Identify which cell holds the provided text, then report its [x, y] central coordinate. 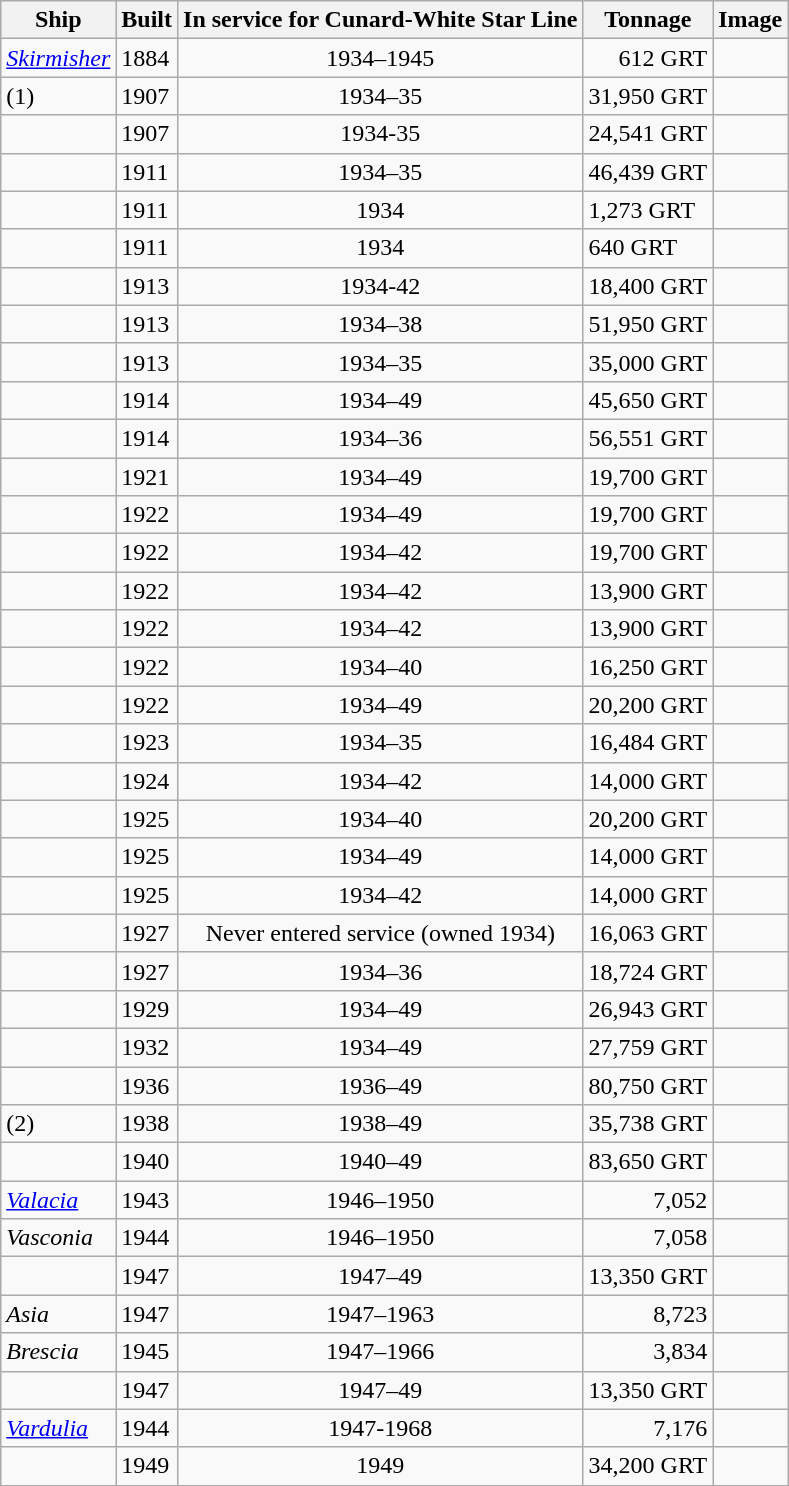
7,052 [648, 1200]
31,950 GRT [648, 96]
1932 [147, 1047]
83,650 GRT [648, 1162]
1938–49 [380, 1124]
Tonnage [648, 20]
26,943 GRT [648, 1009]
46,439 GRT [648, 172]
1940–49 [380, 1162]
1940 [147, 1162]
In service for Cunard-White Star Line [380, 20]
1947–1966 [380, 1352]
Asia [58, 1314]
1921 [147, 477]
1,273 GRT [648, 210]
1923 [147, 743]
1934-35 [380, 134]
1934–1945 [380, 58]
24,541 GRT [648, 134]
1936–49 [380, 1085]
35,738 GRT [648, 1124]
1934-42 [380, 286]
18,724 GRT [648, 971]
1943 [147, 1200]
Brescia [58, 1352]
27,759 GRT [648, 1047]
7,058 [648, 1238]
1924 [147, 781]
(1) [58, 96]
3,834 [648, 1352]
80,750 GRT [648, 1085]
16,484 GRT [648, 743]
Vasconia [58, 1238]
640 GRT [648, 248]
Image [750, 20]
1947-1968 [380, 1428]
35,000 GRT [648, 362]
16,250 GRT [648, 667]
Ship [58, 20]
45,650 GRT [648, 400]
Skirmisher [58, 58]
612 GRT [648, 58]
Never entered service (owned 1934) [380, 933]
51,950 GRT [648, 324]
34,200 GRT [648, 1466]
8,723 [648, 1314]
(2) [58, 1124]
1936 [147, 1085]
16,063 GRT [648, 933]
Vardulia [58, 1428]
1947–1963 [380, 1314]
18,400 GRT [648, 286]
1945 [147, 1352]
1884 [147, 58]
Valacia [58, 1200]
7,176 [648, 1428]
Built [147, 20]
1934–38 [380, 324]
1929 [147, 1009]
1938 [147, 1124]
56,551 GRT [648, 438]
